Extract the (x, y) coordinate from the center of the cell holding the provided text.  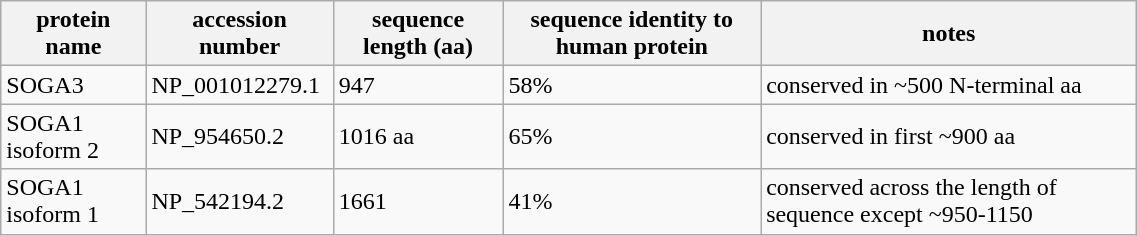
NP_542194.2 (240, 202)
SOGA3 (74, 85)
NP_001012279.1 (240, 85)
1016 aa (418, 136)
conserved across the length of sequence except ~950-1150 (949, 202)
41% (632, 202)
protein name (74, 34)
accession number (240, 34)
65% (632, 136)
NP_954650.2 (240, 136)
1661 (418, 202)
conserved in ~500 N-terminal aa (949, 85)
sequence length (aa) (418, 34)
notes (949, 34)
58% (632, 85)
SOGA1 isoform 1 (74, 202)
SOGA1 isoform 2 (74, 136)
sequence identity to human protein (632, 34)
947 (418, 85)
conserved in first ~900 aa (949, 136)
